From the cell containing the given text, extract its center point as (X, Y) coordinate. 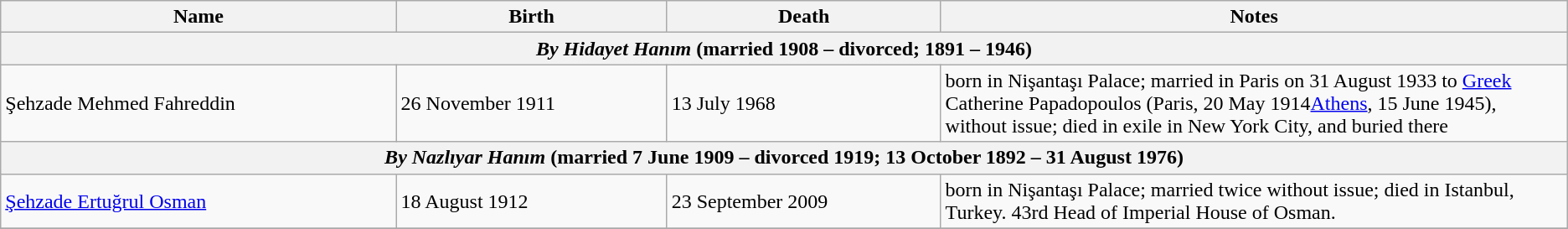
Birth (531, 17)
Şehzade Mehmed Fahreddin (199, 103)
By Nazlıyar Hanım (married 7 June 1909 – divorced 1919; 13 October 1892 – 31 August 1976) (784, 158)
By Hidayet Hanım (married 1908 – divorced; 1891 – 1946) (784, 49)
18 August 1912 (531, 201)
13 July 1968 (804, 103)
23 September 2009 (804, 201)
Notes (1254, 17)
26 November 1911 (531, 103)
born in Nişantaşı Palace; married twice without issue; died in Istanbul, Turkey. 43rd Head of Imperial House of Osman. (1254, 201)
Name (199, 17)
Death (804, 17)
Şehzade Ertuğrul Osman (199, 201)
